Identify which cell holds the provided text, then report its (x, y) central coordinate. 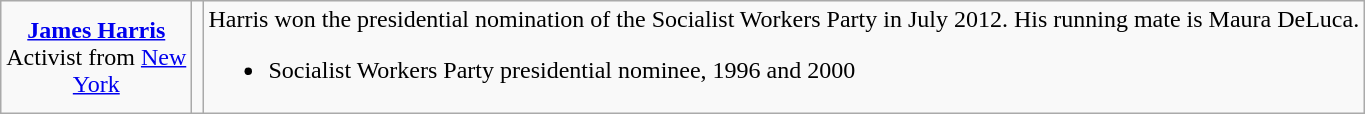
James Harris Activist from New York (96, 58)
